Identify which cell holds the provided text, then report its [x, y] central coordinate. 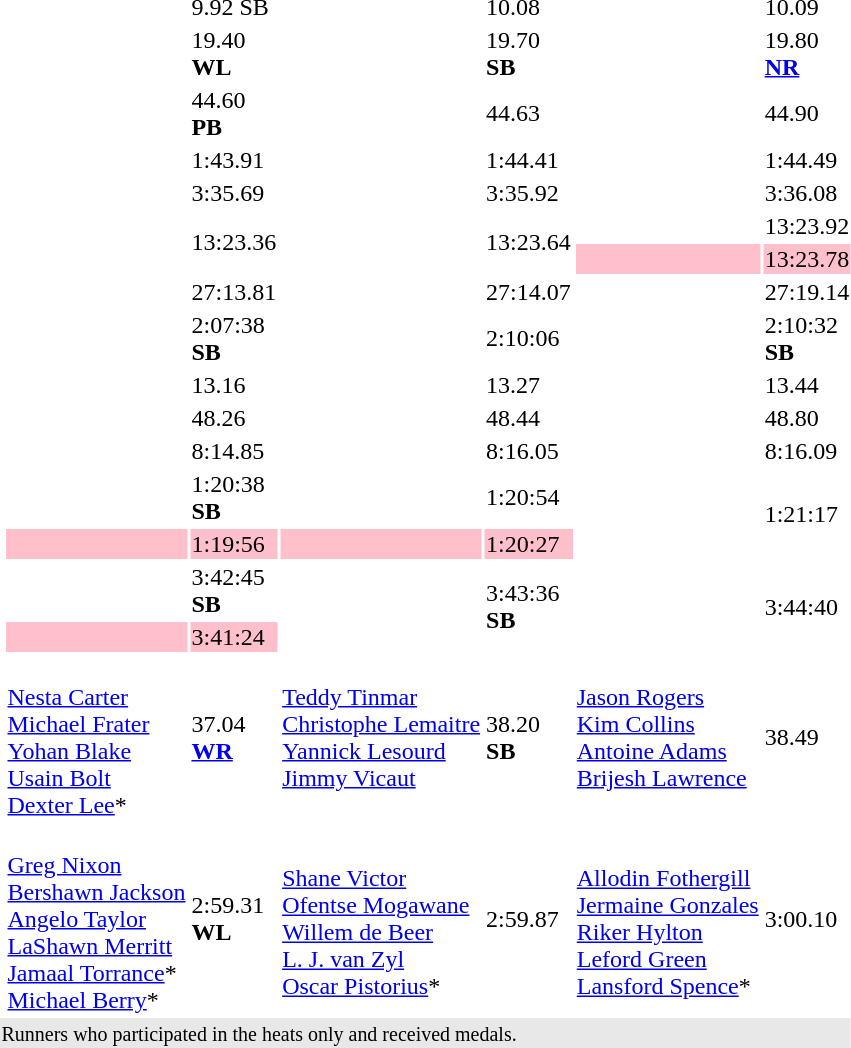
13.27 [529, 385]
1:44.41 [529, 160]
44.90 [807, 114]
3:43:36 SB [529, 607]
38.20 SB [529, 738]
44.63 [529, 114]
8:14.85 [234, 451]
8:16.05 [529, 451]
2:10:32 SB [807, 338]
2:07:38 SB [234, 338]
13:23.64 [529, 242]
8:16.09 [807, 451]
1:20:38SB [234, 498]
2:59.31 WL [234, 919]
3:41:24 [234, 637]
Jason RogersKim CollinsAntoine AdamsBrijesh Lawrence [668, 738]
1:21:17 [807, 514]
1:19:56 [234, 544]
27:14.07 [529, 292]
27:19.14 [807, 292]
Nesta CarterMichael FraterYohan BlakeUsain BoltDexter Lee* [96, 738]
1:44.49 [807, 160]
13:23.78 [807, 259]
27:13.81 [234, 292]
37.04 WR [234, 738]
3:42:45 SB [234, 590]
2:10:06 [529, 338]
1:20:27 [529, 544]
Shane VictorOfentse MogawaneWillem de BeerL. J. van ZylOscar Pistorius* [382, 919]
3:35.92 [529, 193]
Teddy TinmarChristophe LemaitreYannick LesourdJimmy Vicaut [382, 738]
2:59.87 [529, 919]
Runners who participated in the heats only and received medals. [426, 1033]
19.40 WL [234, 54]
19.80 NR [807, 54]
48.44 [529, 418]
19.70 SB [529, 54]
38.49 [807, 738]
3:35.69 [234, 193]
13:23.92 [807, 226]
13.44 [807, 385]
Greg NixonBershawn JacksonAngelo TaylorLaShawn MerrittJamaal Torrance*Michael Berry* [96, 919]
1:43.91 [234, 160]
1:20:54 [529, 498]
3:00.10 [807, 919]
Allodin FothergillJermaine GonzalesRiker HyltonLeford GreenLansford Spence* [668, 919]
13:23.36 [234, 242]
3:44:40 [807, 607]
3:36.08 [807, 193]
48.26 [234, 418]
48.80 [807, 418]
44.60 PB [234, 114]
13.16 [234, 385]
